Output the [x, y] coordinate of the center of the cell containing the given text.  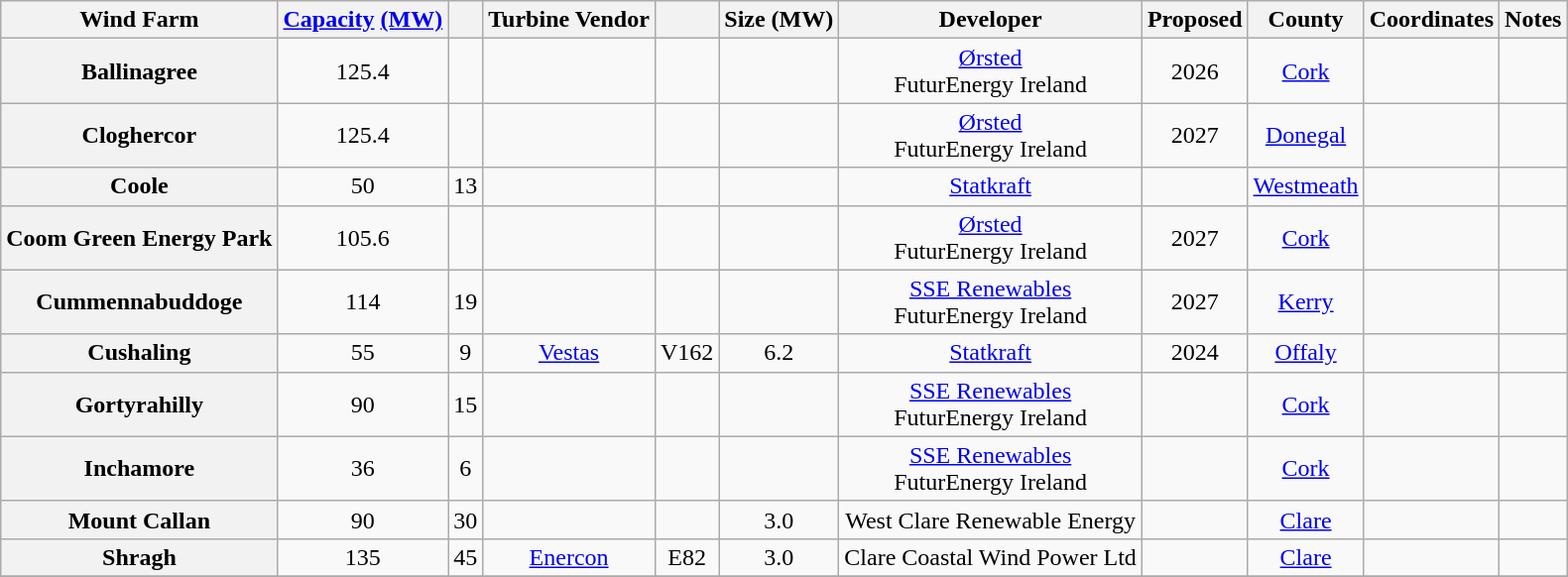
114 [363, 301]
Ballinagree [139, 71]
9 [466, 353]
50 [363, 186]
Vestas [569, 353]
2024 [1194, 353]
Coom Green Energy Park [139, 238]
Developer [991, 20]
Inchamore [139, 468]
105.6 [363, 238]
County [1305, 20]
19 [466, 301]
55 [363, 353]
Coole [139, 186]
6.2 [780, 353]
Turbine Vendor [569, 20]
V162 [686, 353]
45 [466, 557]
Gortyrahilly [139, 404]
Coordinates [1431, 20]
E82 [686, 557]
13 [466, 186]
Cummennabuddoge [139, 301]
Kerry [1305, 301]
Size (MW) [780, 20]
Westmeath [1305, 186]
Offaly [1305, 353]
Notes [1533, 20]
Cushaling [139, 353]
Capacity (MW) [363, 20]
Clare Coastal Wind Power Ltd [991, 557]
Proposed [1194, 20]
30 [466, 519]
135 [363, 557]
Enercon [569, 557]
Mount Callan [139, 519]
15 [466, 404]
Donegal [1305, 135]
Wind Farm [139, 20]
Cloghercor [139, 135]
West Clare Renewable Energy [991, 519]
6 [466, 468]
2026 [1194, 71]
36 [363, 468]
Shragh [139, 557]
